Provide the [x, y] coordinate of the cell's center where the given text is located.  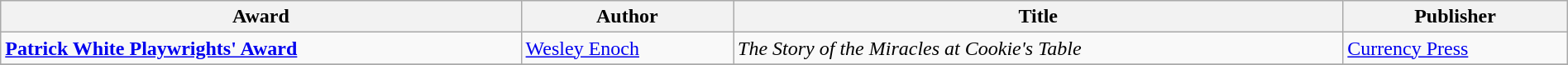
Award [261, 17]
Author [627, 17]
The Story of the Miracles at Cookie's Table [1039, 48]
Publisher [1456, 17]
Wesley Enoch [627, 48]
Currency Press [1456, 48]
Title [1039, 17]
Patrick White Playwrights' Award [261, 48]
